Identify which cell holds the provided text, then report its (x, y) central coordinate. 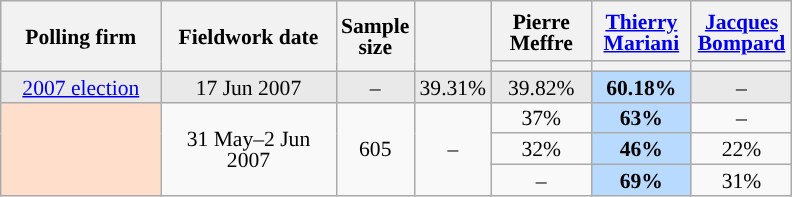
31% (741, 180)
22% (741, 150)
Pierre Meffre (541, 31)
Fieldwork date (248, 36)
605 (375, 148)
39.31% (452, 86)
2007 election (81, 86)
Jacques Bompard (741, 31)
39.82% (541, 86)
Samplesize (375, 36)
37% (541, 118)
69% (641, 180)
Polling firm (81, 36)
17 Jun 2007 (248, 86)
32% (541, 150)
46% (641, 150)
63% (641, 118)
Thierry Mariani (641, 31)
60.18% (641, 86)
31 May–2 Jun 2007 (248, 148)
